Determine the [X, Y] coordinate at the center of the cell enclosing the given text.  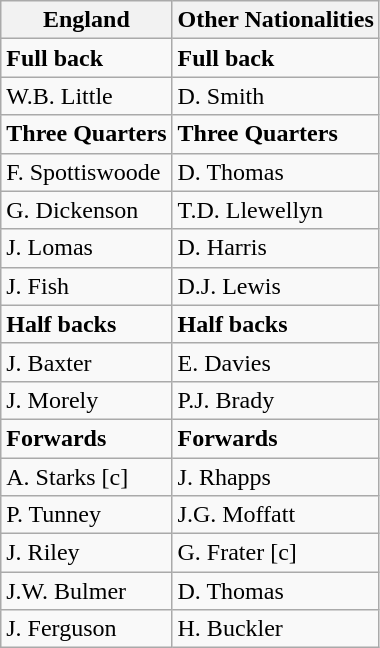
F. Spottiswoode [86, 172]
J. Morely [86, 400]
W.B. Little [86, 96]
J. Baxter [86, 362]
J. Ferguson [86, 629]
G. Dickenson [86, 210]
J.W. Bulmer [86, 591]
E. Davies [276, 362]
J. Lomas [86, 248]
D. Smith [276, 96]
A. Starks [c] [86, 477]
T.D. Llewellyn [276, 210]
J. Rhapps [276, 477]
D. Harris [276, 248]
England [86, 20]
J. Riley [86, 553]
G. Frater [c] [276, 553]
P.J. Brady [276, 400]
J.G. Moffatt [276, 515]
Other Nationalities [276, 20]
D.J. Lewis [276, 286]
P. Tunney [86, 515]
H. Buckler [276, 629]
J. Fish [86, 286]
